Extract the [X, Y] coordinate from the center of the cell holding the provided text.  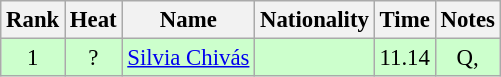
Silvia Chivás [188, 58]
Notes [468, 20]
Name [188, 20]
Time [404, 20]
Q, [468, 58]
1 [33, 58]
? [94, 58]
11.14 [404, 58]
Rank [33, 20]
Nationality [314, 20]
Heat [94, 20]
